From the cell containing the given text, extract its center point as (x, y) coordinate. 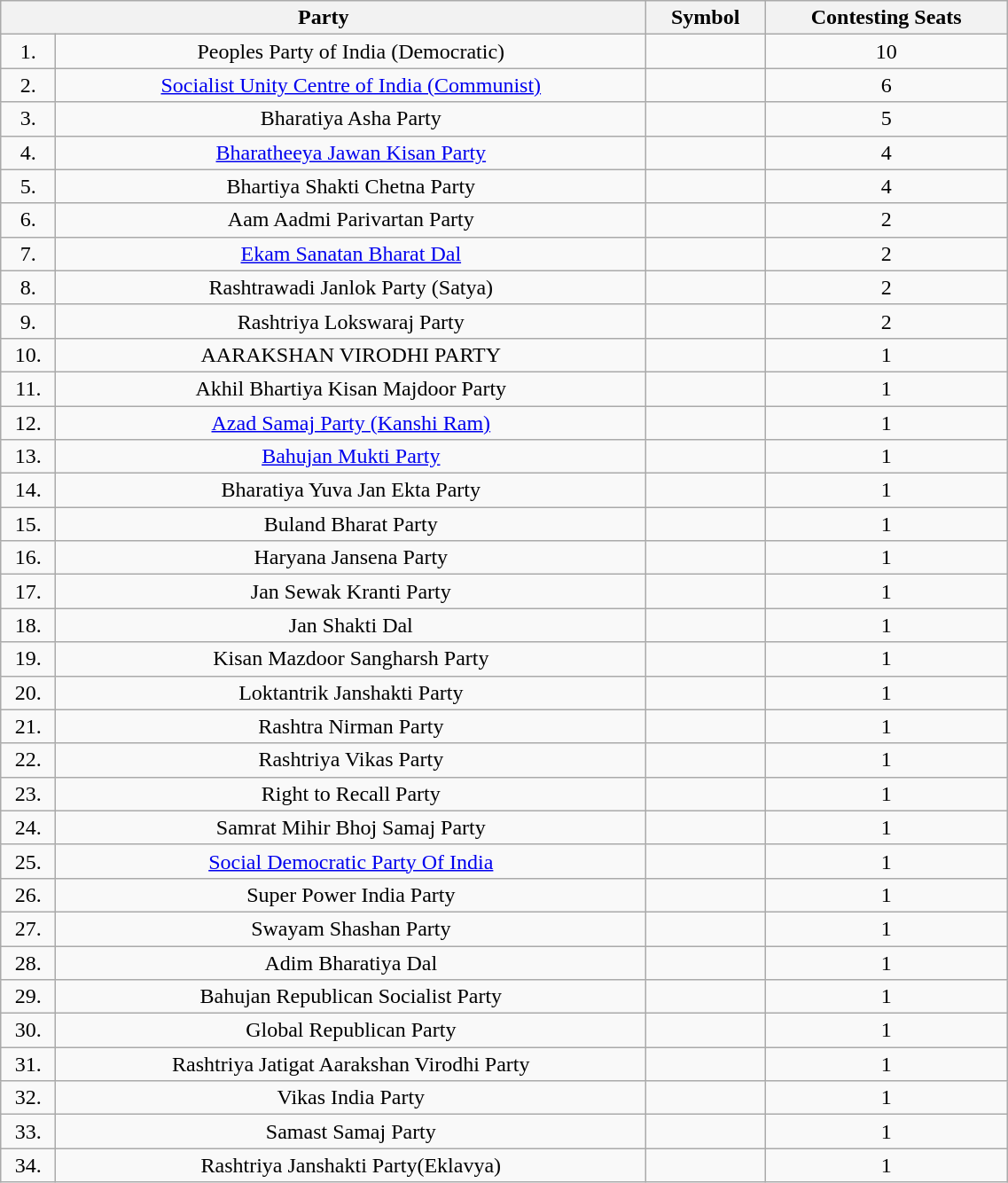
10. (28, 355)
Rashtriya Janshakti Party(Eklavya) (351, 1165)
Socialist Unity Centre of India (Communist) (351, 85)
Rashtriya Jatigat Aarakshan Virodhi Party (351, 1064)
Adim Bharatiya Dal (351, 962)
Social Democratic Party Of India (351, 861)
Rashtriya Lokswaraj Party (351, 321)
22. (28, 760)
Contesting Seats (887, 18)
Bahujan Mukti Party (351, 457)
4. (28, 153)
13. (28, 457)
Bhartiya Shakti Chetna Party (351, 186)
26. (28, 895)
Kisan Mazdoor Sangharsh Party (351, 659)
Rashtrawadi Janlok Party (Satya) (351, 287)
7. (28, 254)
17. (28, 591)
Party (324, 18)
Samrat Mihir Bhoj Samaj Party (351, 827)
23. (28, 794)
Peoples Party of India (Democratic) (351, 51)
9. (28, 321)
Jan Shakti Dal (351, 625)
Super Power India Party (351, 895)
33. (28, 1132)
30. (28, 1030)
6 (887, 85)
Buland Bharat Party (351, 524)
34. (28, 1165)
Swayam Shashan Party (351, 928)
Vikas India Party (351, 1098)
3. (28, 119)
5 (887, 119)
27. (28, 928)
Global Republican Party (351, 1030)
20. (28, 693)
Rashtra Nirman Party (351, 726)
31. (28, 1064)
Bharatiya Yuva Jan Ekta Party (351, 490)
14. (28, 490)
28. (28, 962)
Jan Sewak Kranti Party (351, 591)
Loktantrik Janshakti Party (351, 693)
Haryana Jansena Party (351, 558)
AARAKSHAN VIRODHI PARTY (351, 355)
8. (28, 287)
Bahujan Republican Socialist Party (351, 997)
19. (28, 659)
29. (28, 997)
24. (28, 827)
6. (28, 220)
32. (28, 1098)
5. (28, 186)
2. (28, 85)
10 (887, 51)
1. (28, 51)
Aam Aadmi Parivartan Party (351, 220)
Bharatheeya Jawan Kisan Party (351, 153)
16. (28, 558)
Azad Samaj Party (Kanshi Ram) (351, 423)
25. (28, 861)
Bharatiya Asha Party (351, 119)
Symbol (706, 18)
Akhil Bhartiya Kisan Majdoor Party (351, 388)
15. (28, 524)
Samast Samaj Party (351, 1132)
12. (28, 423)
21. (28, 726)
18. (28, 625)
Ekam Sanatan Bharat Dal (351, 254)
Right to Recall Party (351, 794)
11. (28, 388)
Rashtriya Vikas Party (351, 760)
